From the cell containing the given text, extract its center point as [x, y] coordinate. 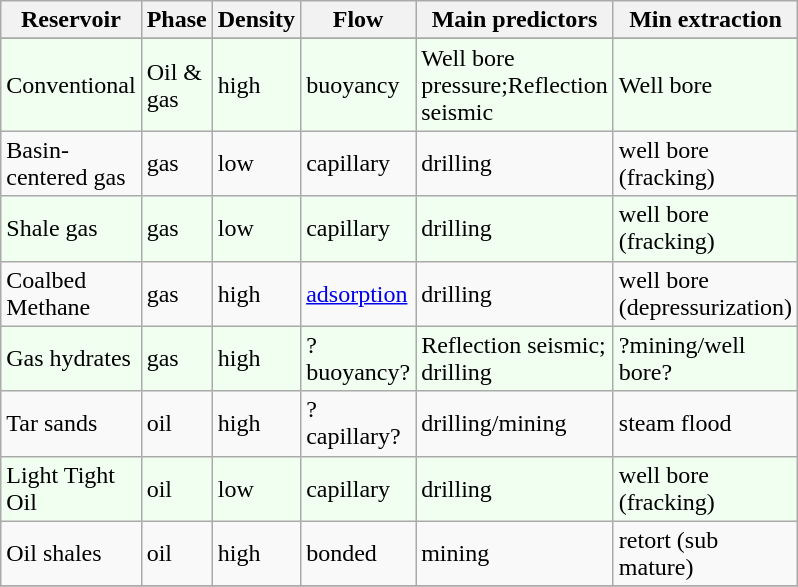
Coalbed Methane [71, 294]
Oil shales [71, 554]
Phase [176, 20]
Basin-centered gas [71, 164]
Light Tight Oil [71, 488]
retort (sub mature) [705, 554]
Flow [358, 20]
Gas hydrates [71, 358]
Conventional [71, 85]
well bore (depressurization) [705, 294]
Reservoir [71, 20]
Shale gas [71, 228]
Well bore pressure;Reflection seismic [515, 85]
?capillary? [358, 424]
Well bore [705, 85]
drilling/mining [515, 424]
Main predictors [515, 20]
mining [515, 554]
steam flood [705, 424]
Tar sands [71, 424]
Oil & gas [176, 85]
Min extraction [705, 20]
?mining/well bore? [705, 358]
bonded [358, 554]
adsorption [358, 294]
Reflection seismic; drilling [515, 358]
buoyancy [358, 85]
Density [256, 20]
?buoyancy? [358, 358]
